Extract the [x, y] coordinate from the center of the cell holding the provided text.  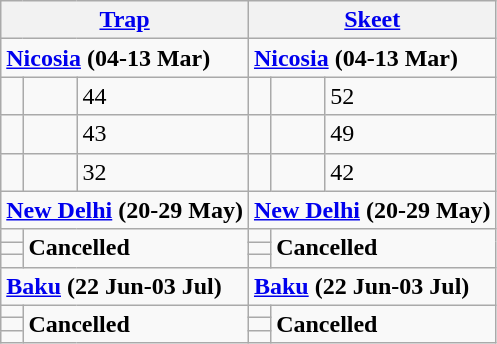
Skeet [372, 20]
43 [162, 134]
44 [162, 96]
49 [410, 134]
Trap [125, 20]
42 [410, 172]
52 [410, 96]
32 [162, 172]
